Identify which cell holds the provided text, then report its (x, y) central coordinate. 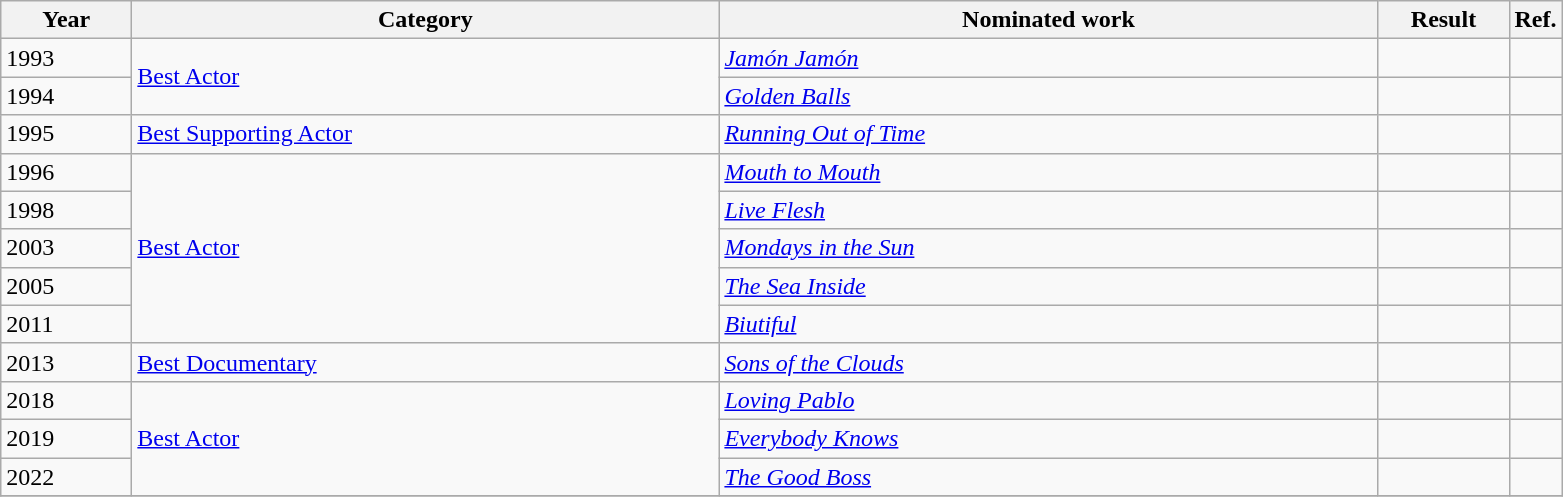
Biutiful (1048, 324)
2003 (66, 248)
1994 (66, 96)
Category (426, 20)
Sons of the Clouds (1048, 362)
Ref. (1536, 20)
2022 (66, 477)
1996 (66, 172)
Jamón Jamón (1048, 58)
Golden Balls (1048, 96)
1995 (66, 134)
Best Documentary (426, 362)
The Good Boss (1048, 477)
2005 (66, 286)
Mouth to Mouth (1048, 172)
Live Flesh (1048, 210)
Result (1444, 20)
1998 (66, 210)
2018 (66, 400)
Running Out of Time (1048, 134)
The Sea Inside (1048, 286)
Loving Pablo (1048, 400)
Everybody Knows (1048, 438)
1993 (66, 58)
2013 (66, 362)
Mondays in the Sun (1048, 248)
2019 (66, 438)
Best Supporting Actor (426, 134)
Year (66, 20)
Nominated work (1048, 20)
2011 (66, 324)
